Detect which cell encompasses the target text, then output its (x, y) center coordinate. 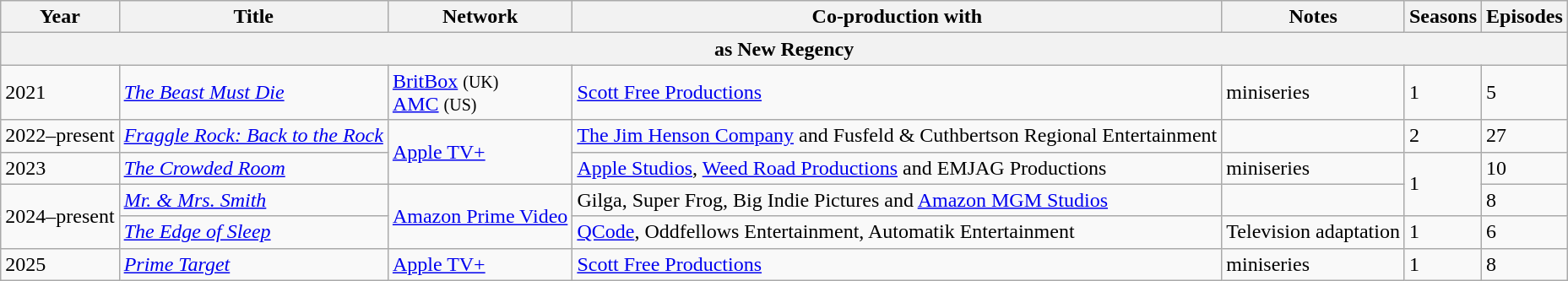
Apple Studios, Weed Road Productions and EMJAG Productions (897, 168)
Seasons (1442, 17)
2 (1442, 136)
Title (253, 17)
The Crowded Room (253, 168)
Episodes (1525, 17)
Mr. & Mrs. Smith (253, 200)
2022–present (60, 136)
The Beast Must Die (253, 93)
2021 (60, 93)
5 (1525, 93)
Network (480, 17)
The Jim Henson Company and Fusfeld & Cuthbertson Regional Entertainment (897, 136)
Notes (1314, 17)
Year (60, 17)
Amazon Prime Video (480, 216)
2025 (60, 264)
The Edge of Sleep (253, 232)
6 (1525, 232)
10 (1525, 168)
BritBox (UK)AMC (US) (480, 93)
Fraggle Rock: Back to the Rock (253, 136)
27 (1525, 136)
Co-production with (897, 17)
Gilga, Super Frog, Big Indie Pictures and Amazon MGM Studios (897, 200)
QCode, Oddfellows Entertainment, Automatik Entertainment (897, 232)
as New Regency (784, 49)
Prime Target (253, 264)
2024–present (60, 216)
2023 (60, 168)
Television adaptation (1314, 232)
